Search for the cell housing the specified text and yield its (X, Y) center coordinate. 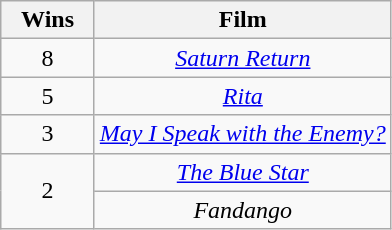
May I Speak with the Enemy? (242, 134)
5 (48, 96)
8 (48, 58)
Film (242, 20)
Fandango (242, 210)
The Blue Star (242, 172)
Rita (242, 96)
2 (48, 191)
Saturn Return (242, 58)
3 (48, 134)
Wins (48, 20)
